Locate the cell with the specified text and output its (X, Y) center coordinate. 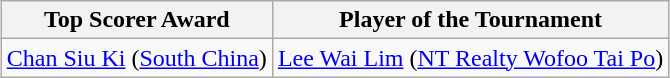
Lee Wai Lim (NT Realty Wofoo Tai Po) (470, 58)
Player of the Tournament (470, 20)
Chan Siu Ki (South China) (136, 58)
Top Scorer Award (136, 20)
